Capture the cell that displays the provided text and extract its (x, y) central coordinate. 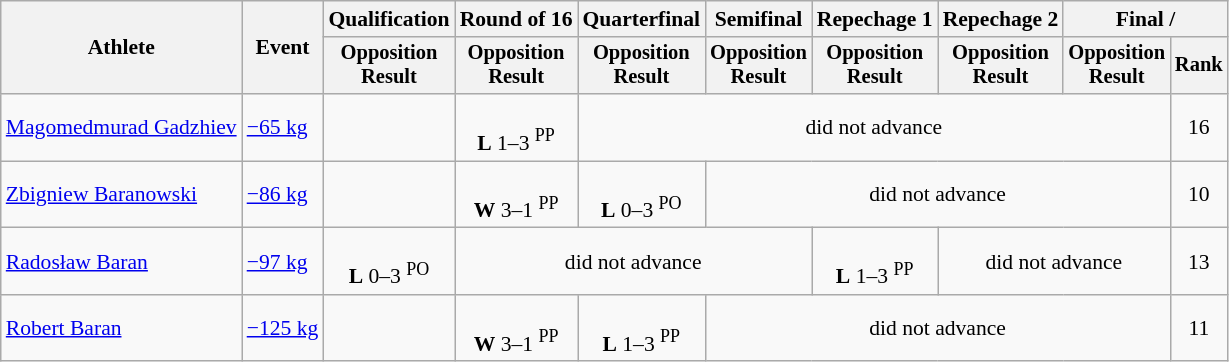
−97 kg (283, 262)
Rank (1199, 66)
Magomedmurad Gadzhiev (122, 128)
Final / (1145, 19)
Event (283, 48)
−86 kg (283, 194)
Radosław Baran (122, 262)
−125 kg (283, 328)
Zbigniew Baranowski (122, 194)
16 (1199, 128)
11 (1199, 328)
13 (1199, 262)
−65 kg (283, 128)
Repechage 2 (1001, 19)
Robert Baran (122, 328)
Round of 16 (516, 19)
Semifinal (758, 19)
Repechage 1 (875, 19)
10 (1199, 194)
Qualification (388, 19)
Athlete (122, 48)
Quarterfinal (642, 19)
